Return (x, y) of the center of cell containing provided text 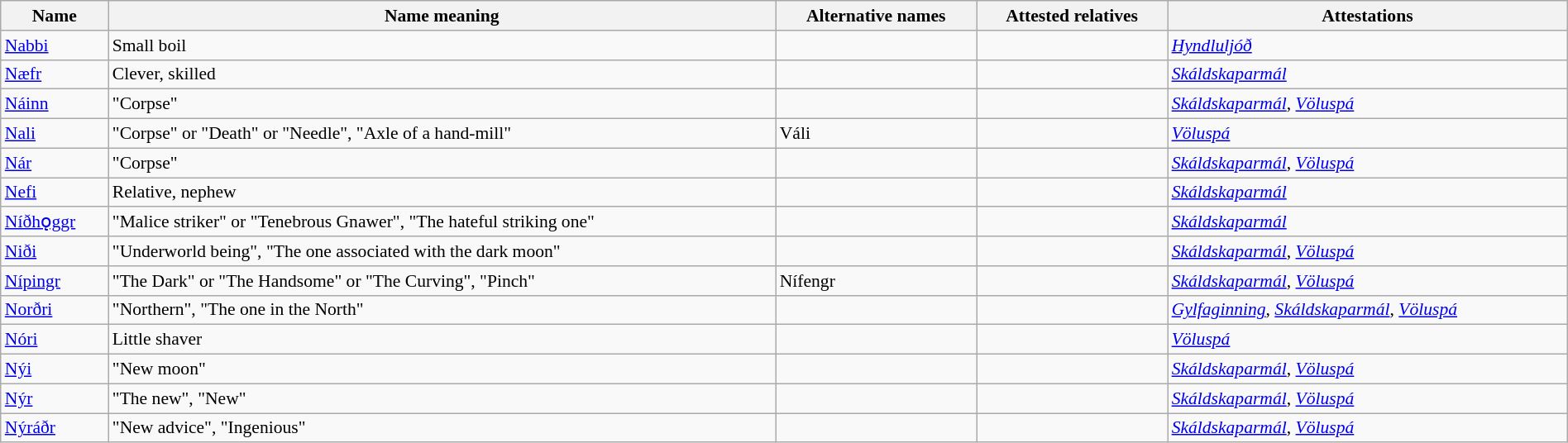
Norðri (55, 310)
Váli (877, 134)
Name (55, 16)
Nýr (55, 398)
"New moon" (442, 369)
Nali (55, 134)
"Underworld being", "The one associated with the dark moon" (442, 251)
Hyndluljóð (1368, 45)
"New advice", "Ingenious" (442, 428)
Attested relatives (1072, 16)
Nípingr (55, 281)
Nefi (55, 193)
Name meaning (442, 16)
"Corpse" or "Death" or "Needle", "Axle of a hand-mill" (442, 134)
Alternative names (877, 16)
Gylfaginning, Skáldskaparmál, Völuspá (1368, 310)
"The new", "New" (442, 398)
Small boil (442, 45)
Attestations (1368, 16)
Niði (55, 251)
"Malice striker" or "Tenebrous Gnawer", "The hateful striking one" (442, 222)
Little shaver (442, 340)
Náinn (55, 104)
Nabbi (55, 45)
Nýráðr (55, 428)
"The Dark" or "The Handsome" or "The Curving", "Pinch" (442, 281)
Nýi (55, 369)
Clever, skilled (442, 74)
Relative, nephew (442, 193)
Nár (55, 163)
Nífengr (877, 281)
"Northern", "The one in the North" (442, 310)
Næfr (55, 74)
Níðhǫggr (55, 222)
Nóri (55, 340)
